Detect which cell encompasses the target text, then output its [X, Y] center coordinate. 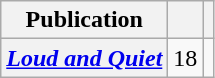
18 [186, 58]
Loud and Quiet [84, 58]
Publication [84, 20]
